Detect which cell encompasses the target text, then output its [x, y] center coordinate. 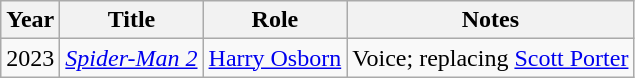
Harry Osborn [275, 58]
Year [30, 20]
Role [275, 20]
Notes [490, 20]
2023 [30, 58]
Voice; replacing Scott Porter [490, 58]
Title [132, 20]
Spider-Man 2 [132, 58]
